Provide the (X, Y) coordinate of the cell's center where the given text is located.  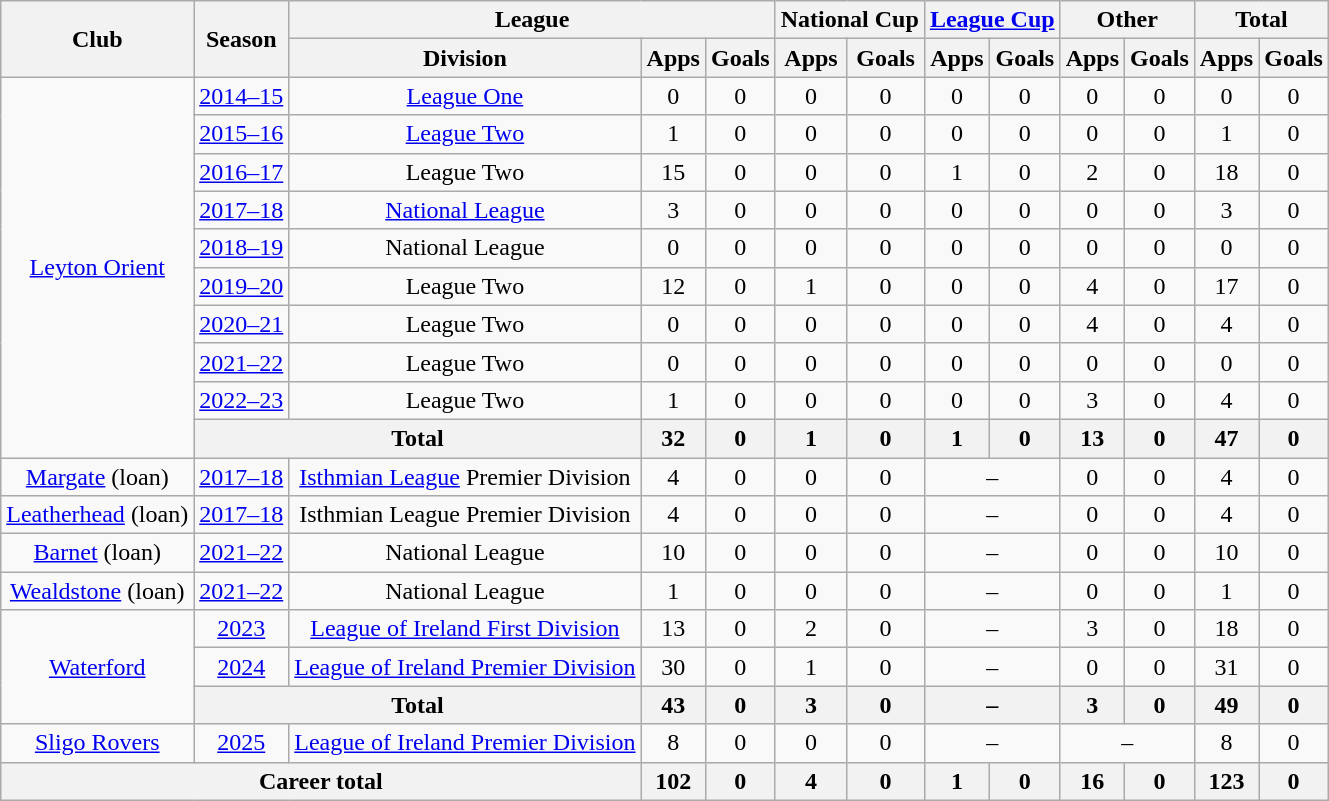
123 (1226, 781)
2015–16 (242, 134)
Club (98, 39)
Season (242, 39)
League of Ireland First Division (465, 629)
Barnet (loan) (98, 553)
Wealdstone (loan) (98, 591)
2018–19 (242, 248)
16 (1092, 781)
Career total (321, 781)
43 (673, 705)
32 (673, 438)
Sligo Rovers (98, 743)
2022–23 (242, 400)
Waterford (98, 667)
League Cup (992, 20)
League (532, 20)
31 (1226, 667)
Leyton Orient (98, 268)
12 (673, 286)
102 (673, 781)
Other (1127, 20)
League One (465, 96)
2016–17 (242, 172)
47 (1226, 438)
2019–20 (242, 286)
2014–15 (242, 96)
Margate (loan) (98, 477)
2024 (242, 667)
49 (1226, 705)
30 (673, 667)
17 (1226, 286)
2025 (242, 743)
National Cup (850, 20)
2023 (242, 629)
Division (465, 58)
2020–21 (242, 324)
15 (673, 172)
Leatherhead (loan) (98, 515)
